From the cell containing the given text, extract its center point as [X, Y] coordinate. 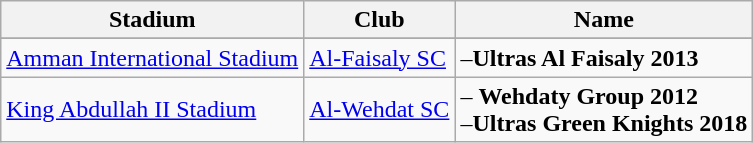
– Wehdaty Group 2012 –Ultras Green Knights 2018 [604, 110]
Stadium [152, 20]
Amman International Stadium [152, 58]
Al-Faisaly SC [380, 58]
Name [604, 20]
King Abdullah II Stadium [152, 110]
–Ultras Al Faisaly 2013 [604, 58]
Club [380, 20]
Al-Wehdat SC [380, 110]
